Pinpoint the cell where the given text exists, returning its (x, y) midpoint coordinate. 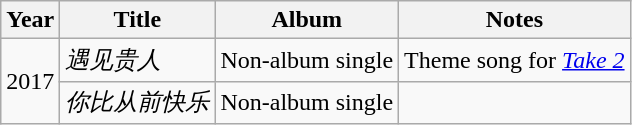
遇见贵人 (138, 60)
Title (138, 20)
Album (307, 20)
Notes (514, 20)
Year (30, 20)
Theme song for Take 2 (514, 60)
2017 (30, 82)
你比从前快乐 (138, 102)
